Identify which cell holds the provided text, then report its [x, y] central coordinate. 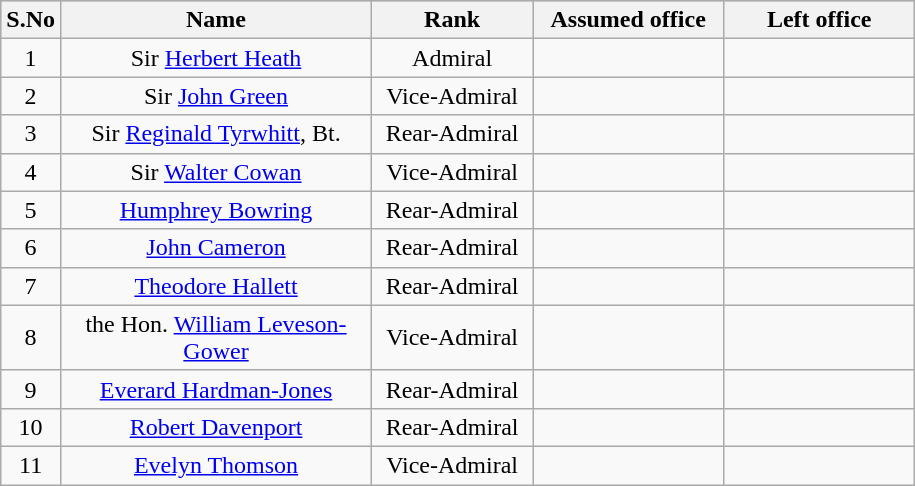
3 [31, 134]
Theodore Hallett [216, 286]
6 [31, 248]
Sir John Green [216, 96]
John Cameron [216, 248]
Assumed office [628, 20]
Sir Reginald Tyrwhitt, Bt. [216, 134]
Admiral [452, 58]
S.No [31, 20]
Humphrey Bowring [216, 210]
Rank [452, 20]
Sir Herbert Heath [216, 58]
the Hon. William Leveson-Gower [216, 338]
Left office [820, 20]
10 [31, 427]
7 [31, 286]
5 [31, 210]
Name [216, 20]
Sir Walter Cowan [216, 172]
4 [31, 172]
8 [31, 338]
9 [31, 389]
11 [31, 465]
Robert Davenport [216, 427]
1 [31, 58]
Evelyn Thomson [216, 465]
2 [31, 96]
Everard Hardman-Jones [216, 389]
